Extract the [x, y] coordinate from the center of the cell holding the provided text.  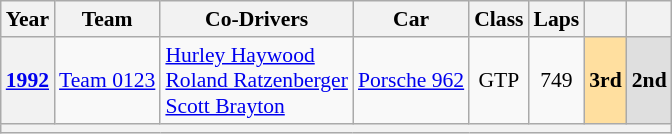
Team 0123 [107, 80]
3rd [606, 80]
Porsche 962 [411, 80]
Hurley Haywood Roland Ratzenberger Scott Brayton [256, 80]
749 [557, 80]
Year [28, 19]
Class [498, 19]
Co-Drivers [256, 19]
Laps [557, 19]
Car [411, 19]
1992 [28, 80]
GTP [498, 80]
2nd [650, 80]
Team [107, 19]
